Identify which cell holds the provided text, then report its (x, y) central coordinate. 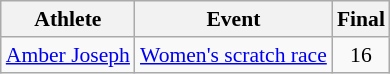
Final (361, 19)
16 (361, 55)
Women's scratch race (234, 55)
Athlete (68, 19)
Event (234, 19)
Amber Joseph (68, 55)
